Determine the [X, Y] coordinate at the center of the cell enclosing the given text.  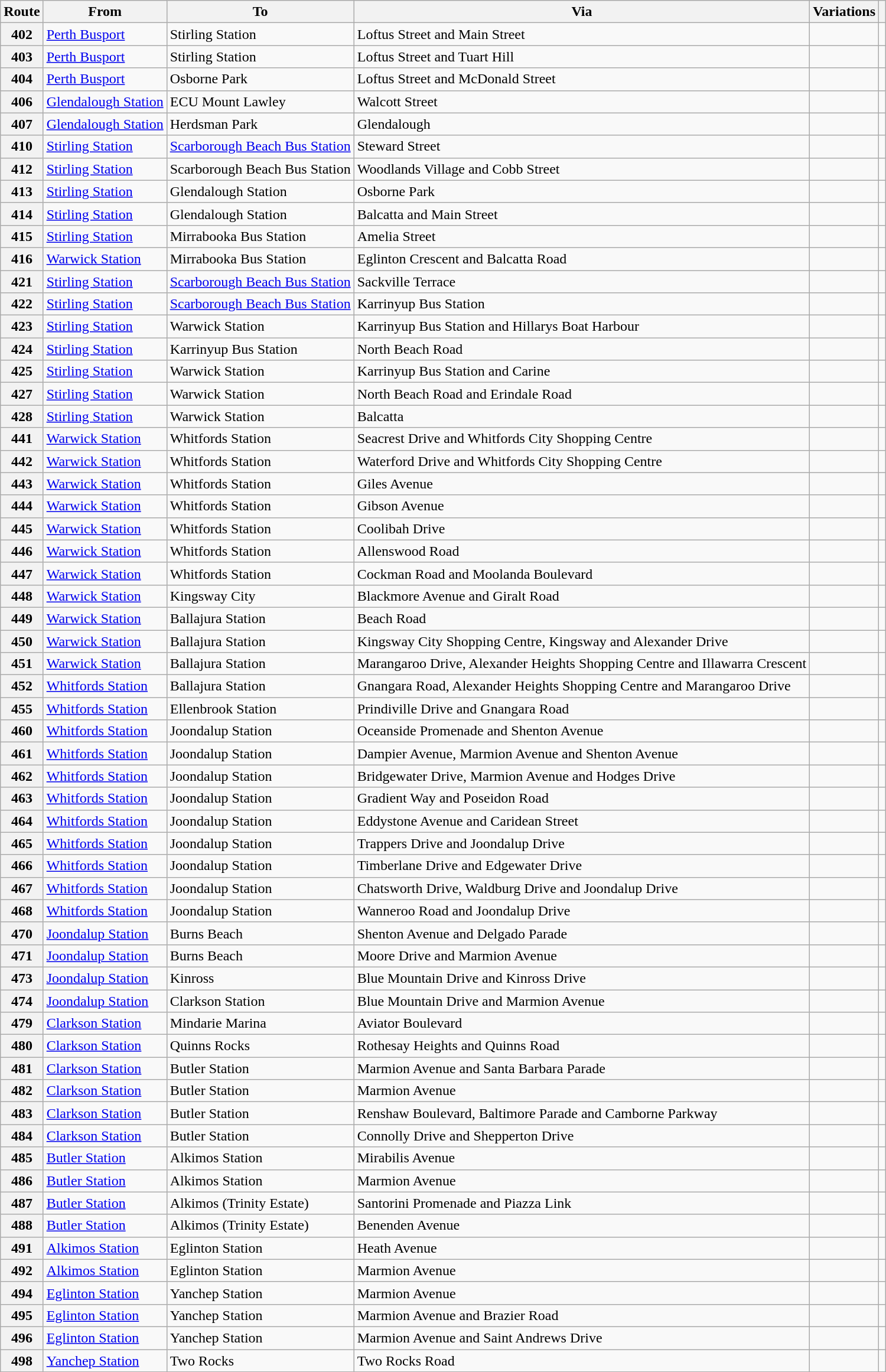
Aviator Boulevard [581, 1024]
425 [22, 371]
Blackmore Avenue and Giralt Road [581, 596]
483 [22, 1113]
Via [581, 12]
487 [22, 1203]
498 [22, 1360]
Timberlane Drive and Edgewater Drive [581, 866]
Quinns Rocks [260, 1046]
Moore Drive and Marmion Avenue [581, 956]
Herdsman Park [260, 124]
Karrinyup Bus Station and Hillarys Boat Harbour [581, 327]
From [105, 12]
Loftus Street and McDonald Street [581, 79]
Karrinyup Bus Station and Carine [581, 371]
463 [22, 799]
To [260, 12]
Trappers Drive and Joondalup Drive [581, 843]
Waterford Drive and Whitfords City Shopping Centre [581, 461]
Amelia Street [581, 236]
Connolly Drive and Shepperton Drive [581, 1136]
Allenswood Road [581, 551]
491 [22, 1248]
Cockman Road and Moolanda Boulevard [581, 573]
Kinross [260, 978]
Santorini Promenade and Piazza Link [581, 1203]
Route [22, 12]
467 [22, 888]
Two Rocks Road [581, 1360]
Blue Mountain Drive and Kinross Drive [581, 978]
402 [22, 34]
Walcott Street [581, 102]
484 [22, 1136]
413 [22, 191]
Marmion Avenue and Santa Barbara Parade [581, 1068]
Seacrest Drive and Whitfords City Shopping Centre [581, 439]
Eddystone Avenue and Caridean Street [581, 821]
Balcatta and Main Street [581, 214]
Loftus Street and Main Street [581, 34]
455 [22, 709]
Loftus Street and Tuart Hill [581, 57]
406 [22, 102]
Coolibah Drive [581, 529]
486 [22, 1181]
North Beach Road and Erindale Road [581, 394]
447 [22, 573]
403 [22, 57]
470 [22, 933]
Wanneroo Road and Joondalup Drive [581, 911]
452 [22, 686]
449 [22, 618]
Kingsway City [260, 596]
422 [22, 304]
495 [22, 1315]
441 [22, 439]
481 [22, 1068]
461 [22, 754]
479 [22, 1024]
421 [22, 282]
442 [22, 461]
464 [22, 821]
480 [22, 1046]
451 [22, 664]
Marmion Avenue and Brazier Road [581, 1315]
North Beach Road [581, 349]
Mirabilis Avenue [581, 1158]
Prindiville Drive and Gnangara Road [581, 709]
466 [22, 866]
Rothesay Heights and Quinns Road [581, 1046]
496 [22, 1338]
492 [22, 1270]
Marmion Avenue and Saint Andrews Drive [581, 1338]
415 [22, 236]
Chatsworth Drive, Waldburg Drive and Joondalup Drive [581, 888]
Blue Mountain Drive and Marmion Avenue [581, 1001]
Heath Avenue [581, 1248]
Variations [845, 12]
407 [22, 124]
Beach Road [581, 618]
427 [22, 394]
410 [22, 146]
Glendalough [581, 124]
Balcatta [581, 416]
Woodlands Village and Cobb Street [581, 169]
446 [22, 551]
Gibson Avenue [581, 506]
Sackville Terrace [581, 282]
465 [22, 843]
Eglinton Crescent and Balcatta Road [581, 259]
450 [22, 641]
460 [22, 731]
Benenden Avenue [581, 1226]
Oceanside Promenade and Shenton Avenue [581, 731]
474 [22, 1001]
416 [22, 259]
423 [22, 327]
Bridgewater Drive, Marmion Avenue and Hodges Drive [581, 776]
Giles Avenue [581, 484]
Ellenbrook Station [260, 709]
Mindarie Marina [260, 1024]
414 [22, 214]
444 [22, 506]
471 [22, 956]
Dampier Avenue, Marmion Avenue and Shenton Avenue [581, 754]
482 [22, 1091]
448 [22, 596]
428 [22, 416]
412 [22, 169]
Steward Street [581, 146]
445 [22, 529]
Kingsway City Shopping Centre, Kingsway and Alexander Drive [581, 641]
Renshaw Boulevard, Baltimore Parade and Camborne Parkway [581, 1113]
Gnangara Road, Alexander Heights Shopping Centre and Marangaroo Drive [581, 686]
Two Rocks [260, 1360]
494 [22, 1293]
473 [22, 978]
404 [22, 79]
468 [22, 911]
462 [22, 776]
ECU Mount Lawley [260, 102]
424 [22, 349]
Gradient Way and Poseidon Road [581, 799]
Shenton Avenue and Delgado Parade [581, 933]
443 [22, 484]
485 [22, 1158]
Marangaroo Drive, Alexander Heights Shopping Centre and Illawarra Crescent [581, 664]
488 [22, 1226]
